Locate the cell with the specified text and output its [X, Y] center coordinate. 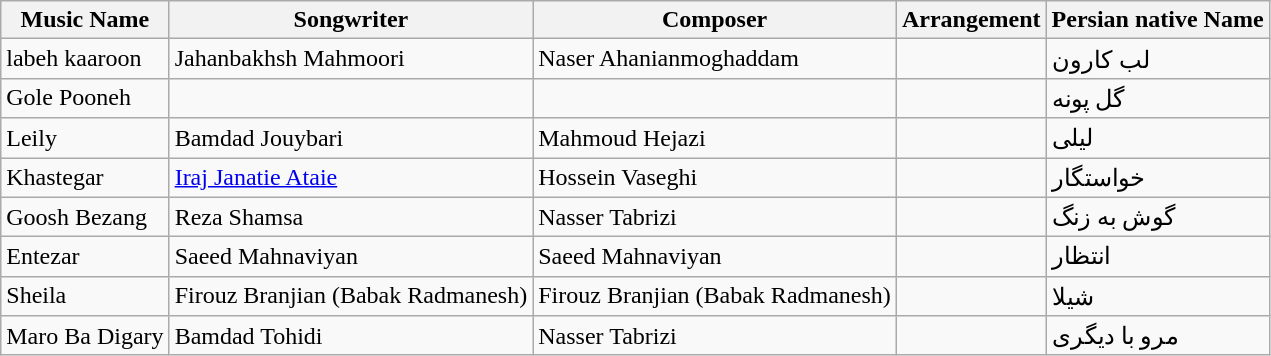
Leily [85, 138]
شیلا [1158, 296]
Music Name [85, 20]
Sheila [85, 296]
مرو با دیگری [1158, 336]
labeh kaaroon [85, 59]
Composer [715, 20]
انتظار [1158, 257]
Bamdad Jouybari [351, 138]
گل پونه [1158, 98]
Jahanbakhsh Mahmoori [351, 59]
Bamdad Tohidi [351, 336]
Gole Pooneh [85, 98]
Naser Ahanianmoghaddam [715, 59]
لیلی [1158, 138]
Reza Shamsa [351, 217]
خواستگار [1158, 178]
Khastegar [85, 178]
Iraj Janatie Ataie [351, 178]
Persian native Name [1158, 20]
Hossein Vaseghi [715, 178]
Songwriter [351, 20]
Mahmoud Hejazi [715, 138]
Maro Ba Digary [85, 336]
لب کارون [1158, 59]
گوش به زنگ [1158, 217]
Goosh Bezang [85, 217]
Arrangement [971, 20]
Entezar [85, 257]
